Capture the cell that displays the provided text and extract its (x, y) central coordinate. 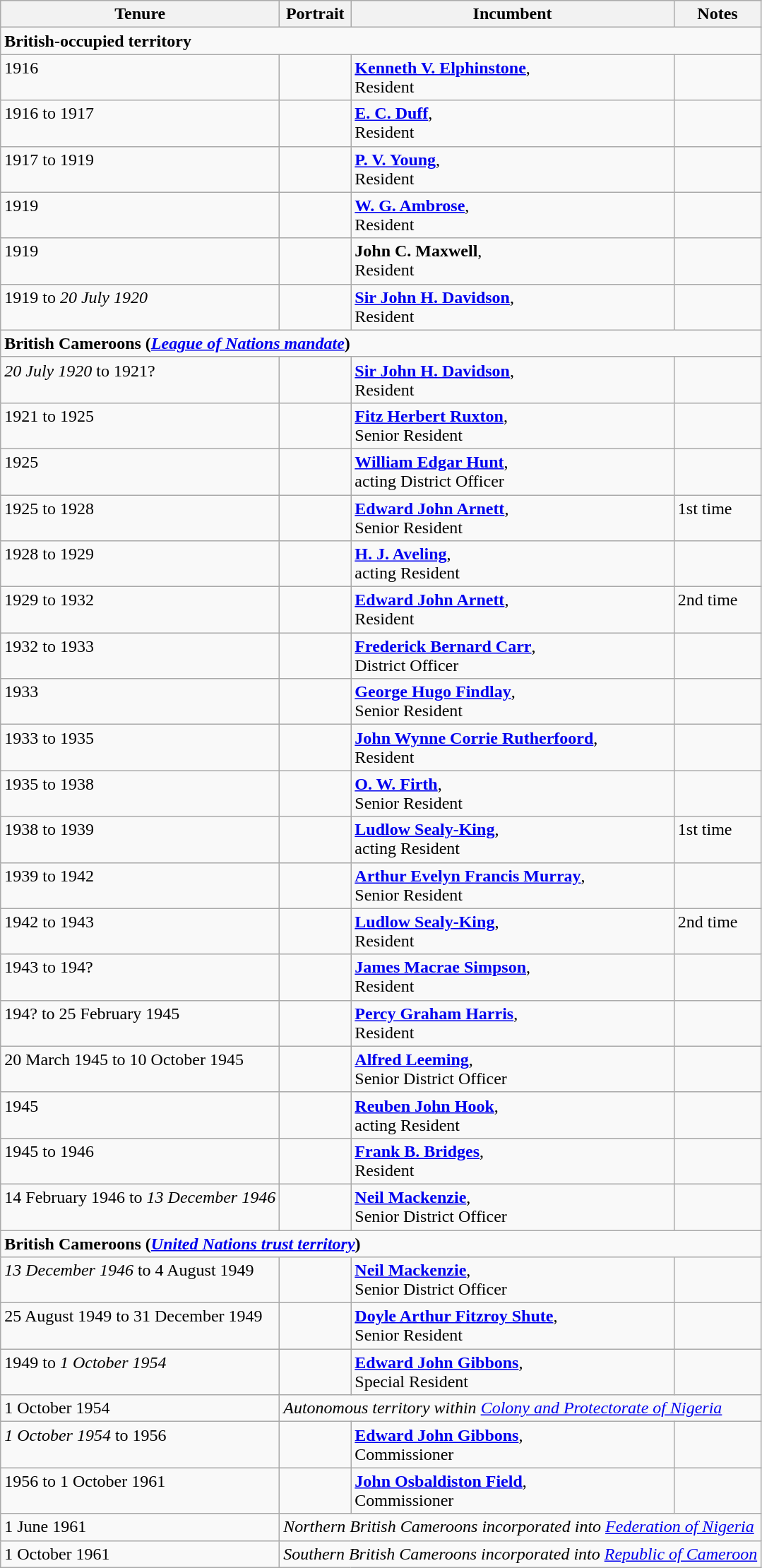
1917 to 1919 (140, 170)
John Wynne Corrie Rutherfoord, Resident (513, 747)
Percy Graham Harris, Resident (513, 1023)
E. C. Duff, Resident (513, 123)
13 December 1946 to 4 August 1949 (140, 1280)
1916 (140, 78)
Autonomous territory within Colony and Protectorate of Nigeria (520, 1408)
British-occupied territory (381, 41)
1 October 1954 to 1956 (140, 1445)
Edward John Arnett, Senior Resident (513, 517)
1945 (140, 1115)
1943 to 194? (140, 978)
British Cameroons (United Nations trust territory) (381, 1244)
H. J. Aveling, acting Resident (513, 564)
Doyle Arthur Fitzroy Shute, Senior Resident (513, 1326)
Frederick Bernard Carr, District Officer (513, 655)
W. G. Ambrose, Resident (513, 215)
Edward John Gibbons, Commissioner (513, 1445)
1929 to 1932 (140, 610)
John C. Maxwell, Resident (513, 261)
George Hugo Findlay, Senior Resident (513, 702)
O. W. Firth, Senior Resident (513, 794)
25 August 1949 to 31 December 1949 (140, 1326)
1939 to 1942 (140, 886)
Incumbent (513, 14)
Reuben John Hook, acting Resident (513, 1115)
Notes (718, 14)
194? to 25 February 1945 (140, 1023)
20 March 1945 to 10 October 1945 (140, 1069)
1916 to 1917 (140, 123)
1925 (140, 472)
James Macrae Simpson, Resident (513, 978)
1925 to 1928 (140, 517)
1921 to 1925 (140, 425)
Edward John Arnett, Resident (513, 610)
Kenneth V. Elphinstone, Resident (513, 78)
John Osbaldiston Field, Commissioner (513, 1490)
1949 to 1 October 1954 (140, 1372)
1942 to 1943 (140, 931)
1945 to 1946 (140, 1161)
1956 to 1 October 1961 (140, 1490)
Tenure (140, 14)
1 October 1954 (140, 1408)
14 February 1946 to 13 December 1946 (140, 1206)
Ludlow Sealy-King, acting Resident (513, 839)
1928 to 1929 (140, 564)
Portrait (315, 14)
1938 to 1939 (140, 839)
1 June 1961 (140, 1527)
Southern British Cameroons incorporated into Republic of Cameroon (520, 1554)
William Edgar Hunt, acting District Officer (513, 472)
20 July 1920 to 1921? (140, 380)
Edward John Gibbons, Special Resident (513, 1372)
1919 to 20 July 1920 (140, 307)
P. V. Young, Resident (513, 170)
Ludlow Sealy-King, Resident (513, 931)
Fitz Herbert Ruxton, Senior Resident (513, 425)
British Cameroons (League of Nations mandate) (381, 343)
1933 to 1935 (140, 747)
1932 to 1933 (140, 655)
1933 (140, 702)
1 October 1961 (140, 1554)
Alfred Leeming, Senior District Officer (513, 1069)
Frank B. Bridges, Resident (513, 1161)
Northern British Cameroons incorporated into Federation of Nigeria (520, 1527)
1935 to 1938 (140, 794)
Arthur Evelyn Francis Murray, Senior Resident (513, 886)
